Locate the cell with the specified text and output its (X, Y) center coordinate. 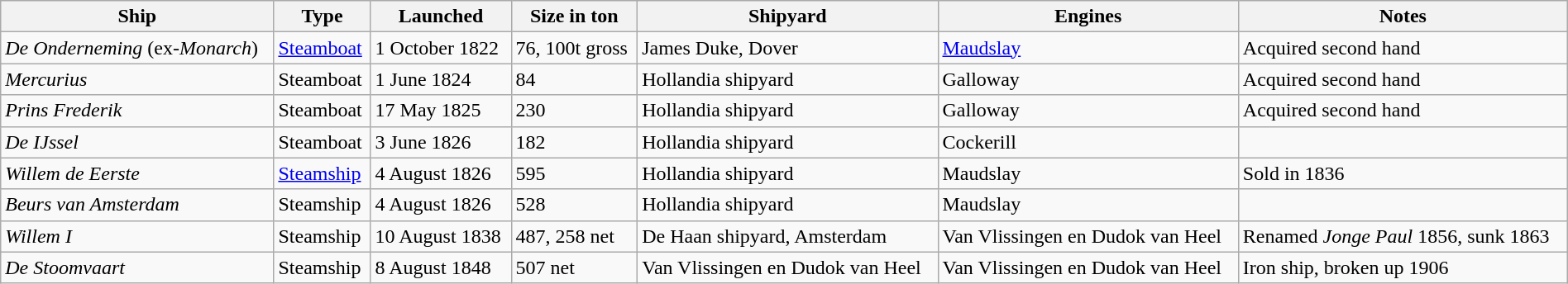
Type (323, 17)
Renamed Jonge Paul 1856, sunk 1863 (1403, 236)
Mercurius (137, 79)
1 October 1822 (441, 48)
487, 258 net (574, 236)
8 August 1848 (441, 267)
Beurs van Amsterdam (137, 205)
Ship (137, 17)
10 August 1838 (441, 236)
De Onderneming (ex-Monarch) (137, 48)
76, 100t gross (574, 48)
17 May 1825 (441, 111)
De Haan shipyard, Amsterdam (787, 236)
507 net (574, 267)
Iron ship, broken up 1906 (1403, 267)
Shipyard (787, 17)
Cockerill (1088, 142)
230 (574, 111)
1 June 1824 (441, 79)
84 (574, 79)
De IJssel (137, 142)
Willem I (137, 236)
Launched (441, 17)
James Duke, Dover (787, 48)
Sold in 1836 (1403, 173)
Notes (1403, 17)
182 (574, 142)
595 (574, 173)
Prins Frederik (137, 111)
528 (574, 205)
Size in ton (574, 17)
Engines (1088, 17)
Willem de Eerste (137, 173)
De Stoomvaart (137, 267)
3 June 1826 (441, 142)
